Determine the [x, y] coordinate at the center of the cell enclosing the given text.  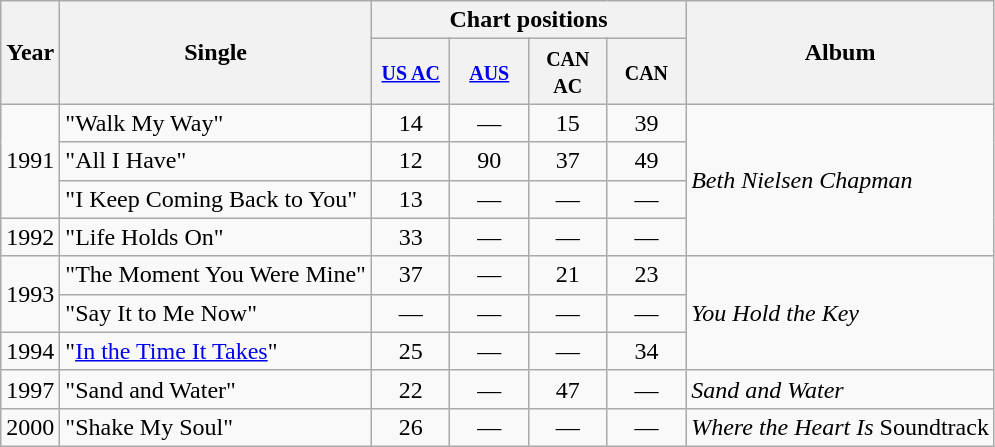
21 [568, 275]
47 [568, 389]
1992 [30, 237]
Year [30, 52]
"Sand and Water" [216, 389]
"I Keep Coming Back to You" [216, 199]
23 [646, 275]
"Walk My Way" [216, 123]
2000 [30, 427]
1991 [30, 161]
49 [646, 161]
22 [410, 389]
AUS [490, 72]
You Hold the Key [840, 313]
Sand and Water [840, 389]
Album [840, 52]
1994 [30, 351]
US AC [410, 72]
CAN AC [568, 72]
"The Moment You Were Mine" [216, 275]
1997 [30, 389]
90 [490, 161]
14 [410, 123]
"Say It to Me Now" [216, 313]
39 [646, 123]
CAN [646, 72]
"Shake My Soul" [216, 427]
Where the Heart Is Soundtrack [840, 427]
Single [216, 52]
15 [568, 123]
"All I Have" [216, 161]
33 [410, 237]
25 [410, 351]
"Life Holds On" [216, 237]
12 [410, 161]
26 [410, 427]
1993 [30, 294]
Beth Nielsen Chapman [840, 180]
34 [646, 351]
Chart positions [528, 20]
"In the Time It Takes" [216, 351]
13 [410, 199]
